Extract the (X, Y) coordinate from the center of the cell holding the provided text.  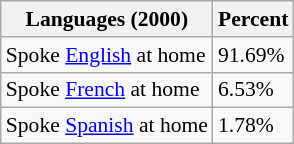
Languages (2000) (107, 19)
Spoke French at home (107, 90)
1.78% (253, 126)
6.53% (253, 90)
91.69% (253, 55)
Spoke English at home (107, 55)
Spoke Spanish at home (107, 126)
Percent (253, 19)
